Locate the cell with the specified text and output its (X, Y) center coordinate. 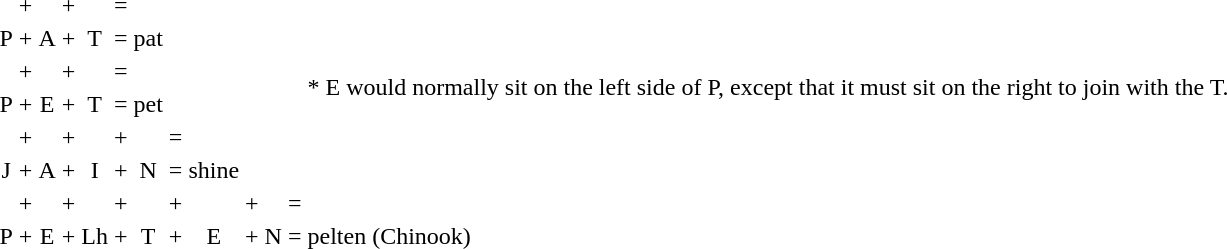
pat (148, 38)
shine (214, 170)
pet (148, 104)
I (95, 170)
E (47, 104)
N (148, 170)
